From the cell containing the given text, extract its center point as [x, y] coordinate. 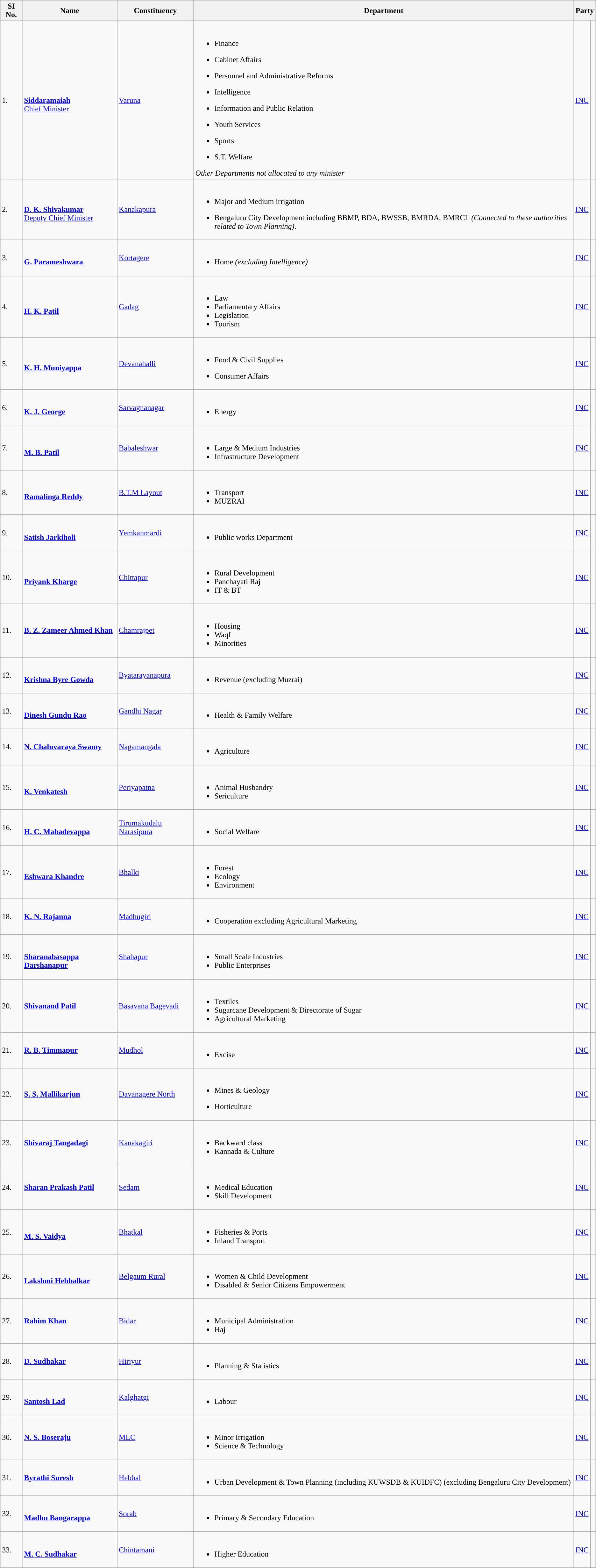
4. [11, 307]
Chittapur [155, 577]
Kanakapura [155, 209]
Higher Education [384, 1550]
Food & Civil SuppliesConsumer Affairs [384, 364]
8. [11, 492]
Fisheries & PortsInland Transport [384, 1232]
Kalghatgi [155, 1397]
31. [11, 1478]
D. Sudhakar [70, 1361]
N. Chaluvaraya Swamy [70, 747]
Gadag [155, 307]
12. [11, 675]
ForestEcologyEnvironment [384, 872]
Babaleshwar [155, 448]
Cooperation excluding Agricultural Marketing [384, 917]
Shivaraj Tangadagi [70, 1143]
9. [11, 533]
Large & Medium IndustriesInfrastructure Development [384, 448]
Sharan Prakash Patil [70, 1187]
15. [11, 787]
1. [11, 100]
13. [11, 711]
Kortagere [155, 258]
Sorab [155, 1514]
Party [585, 11]
K. J. George [70, 408]
24. [11, 1187]
27. [11, 1321]
MLC [155, 1438]
B.T.M Layout [155, 492]
33. [11, 1550]
Satish Jarkiholi [70, 533]
Sharanabasappa Darshanapur [70, 957]
Urban Development & Town Planning (including KUWSDB & KUIDFC) (excluding Bengaluru City Development) [384, 1478]
18. [11, 917]
Chintamani [155, 1550]
Lakshmi Hebbalkar [70, 1276]
Bhatkal [155, 1232]
Department [384, 11]
Medical EducationSkill Development [384, 1187]
Women & Child DevelopmentDisabled & Senior Citizens Empowerment [384, 1276]
Dinesh Gundu Rao [70, 711]
D. K. ShivakumarDeputy Chief Minister [70, 209]
Bhalki [155, 872]
6. [11, 408]
Shahapur [155, 957]
Shivanand Patil [70, 1006]
Social Welfare [384, 828]
N. S. Boseraju [70, 1438]
Eshwara Khandre [70, 872]
Rural DevelopmentPanchayati RajIT & BT [384, 577]
29. [11, 1397]
Planning & Statistics [384, 1361]
Health & Family Welfare [384, 711]
Labour [384, 1397]
Periyapatna [155, 787]
5. [11, 364]
K. H. Muniyappa [70, 364]
Krishna Byre Gowda [70, 675]
Rahim Khan [70, 1321]
Constituency [155, 11]
Small Scale IndustriesPublic Enterprises [384, 957]
TransportMUZRAI [384, 492]
K. Venkatesh [70, 787]
Sedam [155, 1187]
Basavana Bagevadi [155, 1006]
30. [11, 1438]
23. [11, 1143]
22. [11, 1094]
Tirumakudalu Narasipura [155, 828]
Byrathi Suresh [70, 1478]
Agriculture [384, 747]
32. [11, 1514]
Chamrajpet [155, 631]
G. Parameshwara [70, 258]
19. [11, 957]
Backward classKannada & Culture [384, 1143]
Belgaum Rural [155, 1276]
Santosh Lad [70, 1397]
Yemkanmardi [155, 533]
Gandhi Nagar [155, 711]
M. S. Vaidya [70, 1232]
H. C. Mahadevappa [70, 828]
2. [11, 209]
Priyank Kharge [70, 577]
Hebbal [155, 1478]
20. [11, 1006]
B. Z. Zameer Ahmed Khan [70, 631]
Mines & GeologyHorticulture [384, 1094]
Davanagere North [155, 1094]
Primary & Secondary Education [384, 1514]
R. B. Timmapur [70, 1050]
7. [11, 448]
Bidar [155, 1321]
M. C. Sudhakar [70, 1550]
SiddaramaiahChief Minister [70, 100]
HousingWaqfMinorities [384, 631]
Animal HusbandrySericulture [384, 787]
Excise [384, 1050]
Byatarayanapura [155, 675]
H. K. Patil [70, 307]
Name [70, 11]
16. [11, 828]
Public works Department [384, 533]
K. N. Rajanna [70, 917]
28. [11, 1361]
Municipal AdministrationHaj [384, 1321]
Mudhol [155, 1050]
Varuna [155, 100]
S. S. Mallikarjun [70, 1094]
25. [11, 1232]
Home (excluding Intelligence) [384, 258]
LawParliamentary AffairsLegislationTourism [384, 307]
Ramalinga Reddy [70, 492]
Devanahalli [155, 364]
Energy [384, 408]
Sarvagnanagar [155, 408]
Kanakagiri [155, 1143]
21. [11, 1050]
3. [11, 258]
M. B. Patil [70, 448]
11. [11, 631]
TextilesSugarcane Development & Directorate of SugarAgricultural Marketing [384, 1006]
14. [11, 747]
Minor IrrigationScience & Technology [384, 1438]
Revenue (excluding Muzrai) [384, 675]
Madhu Bangarappa [70, 1514]
Madhugiri [155, 917]
Hiriyur [155, 1361]
17. [11, 872]
10. [11, 577]
26. [11, 1276]
Nagamangala [155, 747]
SI No. [11, 11]
